Detect which cell encompasses the target text, then output its (X, Y) center coordinate. 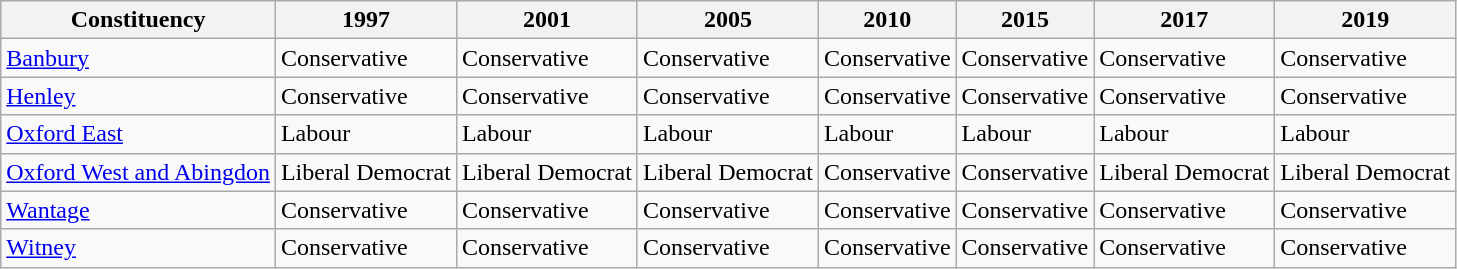
Banbury (138, 58)
Witney (138, 248)
Constituency (138, 20)
2015 (1025, 20)
2017 (1184, 20)
Wantage (138, 210)
Oxford West and Abingdon (138, 172)
Henley (138, 96)
2005 (728, 20)
Oxford East (138, 134)
1997 (366, 20)
2010 (887, 20)
2019 (1366, 20)
2001 (546, 20)
